Determine the [x, y] coordinate at the center of the cell enclosing the given text.  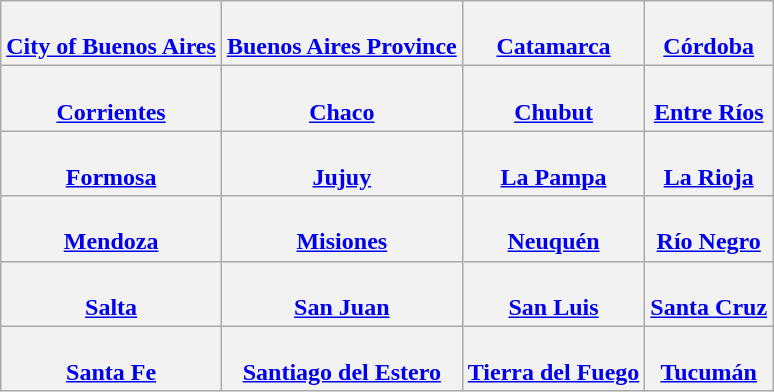
City of Buenos Aires [112, 34]
La Rioja [709, 164]
Mendoza [112, 228]
Chaco [342, 98]
Buenos Aires Province [342, 34]
Chubut [554, 98]
Santiago del Estero [342, 358]
Salta [112, 294]
La Pampa [554, 164]
Entre Ríos [709, 98]
Catamarca [554, 34]
Jujuy [342, 164]
Neuquén [554, 228]
Tierra del Fuego [554, 358]
Formosa [112, 164]
Río Negro [709, 228]
San Luis [554, 294]
Córdoba [709, 34]
Misiones [342, 228]
Santa Fe [112, 358]
San Juan [342, 294]
Corrientes [112, 98]
Santa Cruz [709, 294]
Tucumán [709, 358]
